Capture the cell that displays the provided text and extract its [x, y] central coordinate. 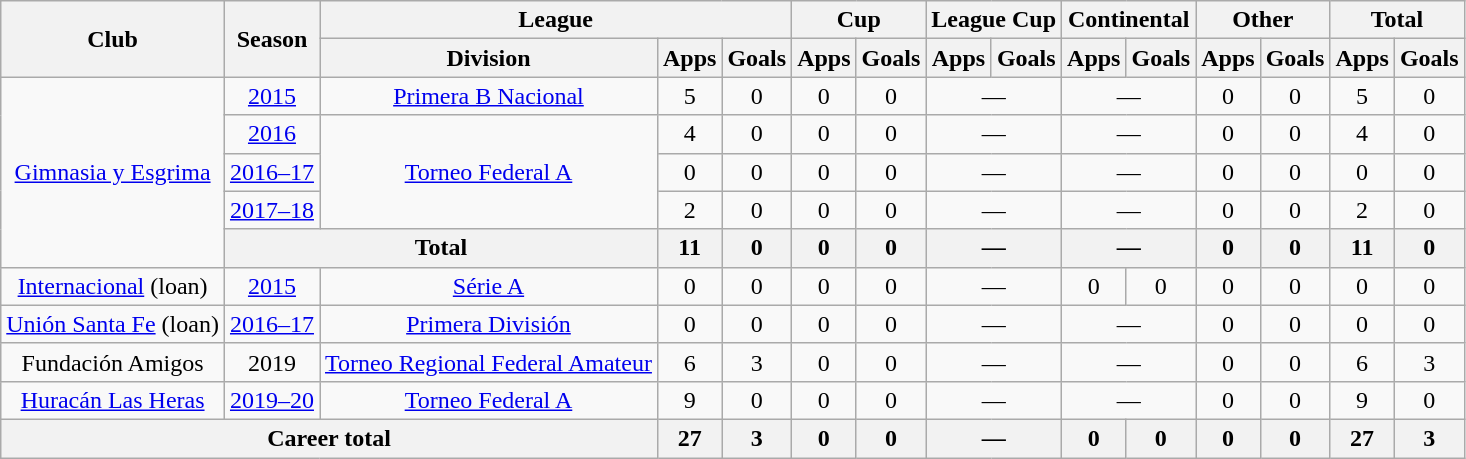
Série A [489, 286]
2016 [272, 134]
2017–18 [272, 210]
Division [489, 58]
Unión Santa Fe (loan) [113, 324]
Internacional (loan) [113, 286]
Cup [859, 20]
Primera División [489, 324]
Club [113, 39]
Career total [330, 438]
Continental [1129, 20]
League [556, 20]
League Cup [994, 20]
2019–20 [272, 400]
Primera B Nacional [489, 96]
Torneo Regional Federal Amateur [489, 362]
Huracán Las Heras [113, 400]
Season [272, 39]
Gimnasia y Esgrima [113, 172]
Other [1263, 20]
Fundación Amigos [113, 362]
2019 [272, 362]
